Identify which cell holds the provided text, then report its (X, Y) central coordinate. 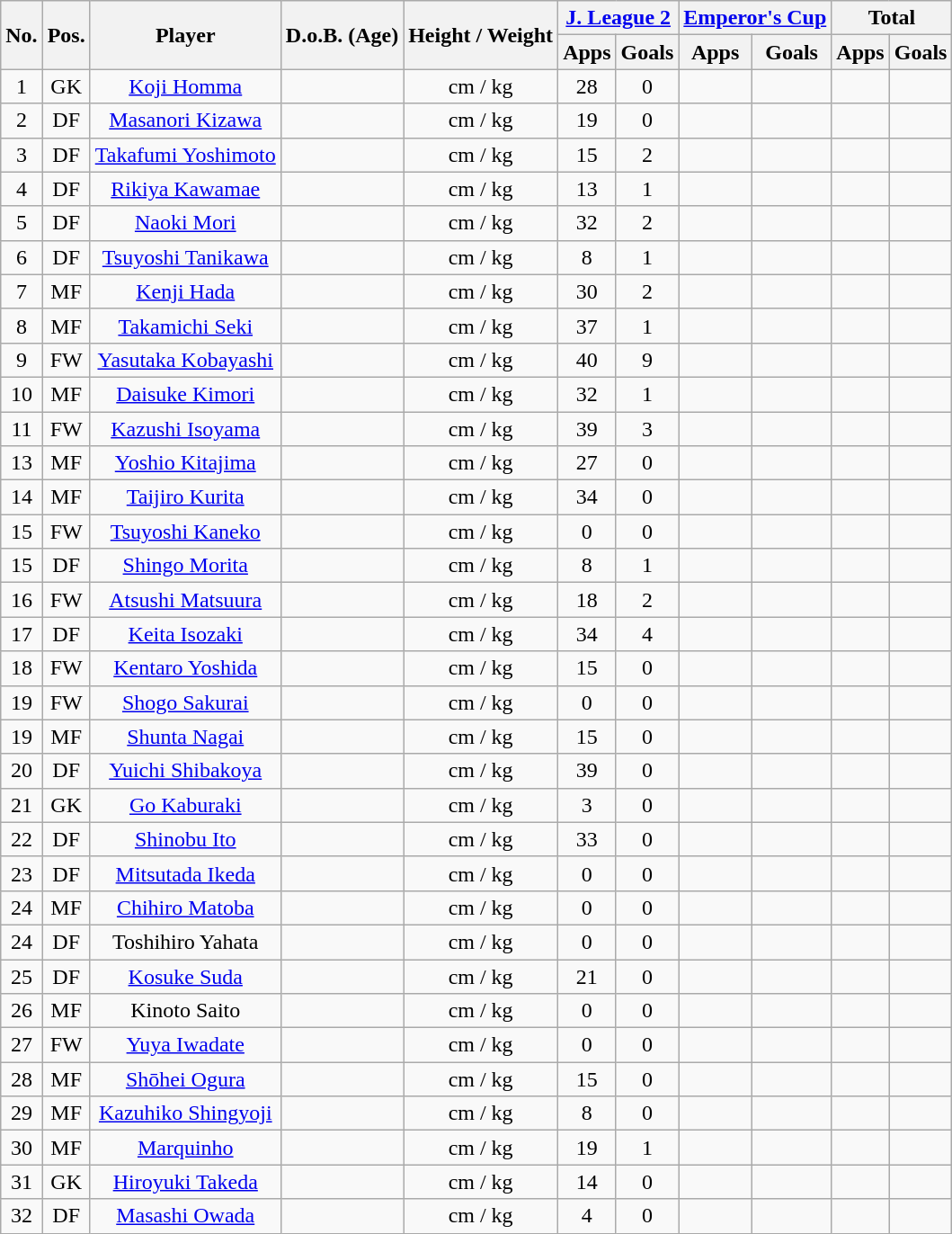
Yoshio Kitajima (185, 463)
Taijiro Kurita (185, 497)
Yuya Iwadate (185, 1045)
7 (22, 291)
Takamichi Seki (185, 326)
Masashi Owada (185, 1216)
Rikiya Kawamae (185, 189)
Hiroyuki Takeda (185, 1182)
31 (22, 1182)
5 (22, 223)
Takafumi Yoshimoto (185, 155)
Marquinho (185, 1148)
Shinobu Ito (185, 839)
10 (22, 394)
Atsushi Matsuura (185, 600)
Mitsutada Ikeda (185, 873)
Toshihiro Yahata (185, 942)
D.o.B. (Age) (342, 35)
Tsuyoshi Kaneko (185, 532)
Kinoto Saito (185, 1011)
Emperor's Cup (755, 18)
33 (587, 839)
Pos. (67, 35)
Shunta Nagai (185, 737)
Shingo Morita (185, 566)
Player (185, 35)
Chihiro Matoba (185, 908)
20 (22, 771)
Keita Isozaki (185, 634)
Tsuyoshi Tanikawa (185, 257)
Naoki Mori (185, 223)
Shogo Sakurai (185, 702)
Koji Homma (185, 86)
Height / Weight (481, 35)
Go Kaburaki (185, 805)
Kentaro Yoshida (185, 668)
Shōhei Ogura (185, 1079)
Kenji Hada (185, 291)
6 (22, 257)
26 (22, 1011)
16 (22, 600)
40 (587, 360)
J. League 2 (618, 18)
22 (22, 839)
Total (892, 18)
25 (22, 976)
Yuichi Shibakoya (185, 771)
No. (22, 35)
Kazuhiko Shingyoji (185, 1113)
37 (587, 326)
Yasutaka Kobayashi (185, 360)
Kosuke Suda (185, 976)
29 (22, 1113)
17 (22, 634)
11 (22, 429)
Masanori Kizawa (185, 121)
23 (22, 873)
Daisuke Kimori (185, 394)
Kazushi Isoyama (185, 429)
